Pinpoint the cell where the given text exists, returning its (X, Y) midpoint coordinate. 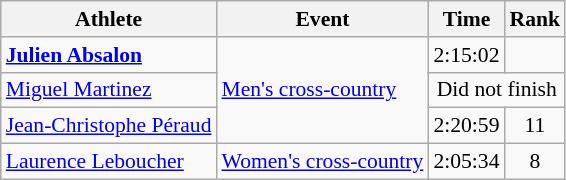
Athlete (109, 19)
Jean-Christophe Péraud (109, 126)
Time (466, 19)
Miguel Martinez (109, 90)
Men's cross-country (322, 90)
Julien Absalon (109, 55)
2:05:34 (466, 162)
Women's cross-country (322, 162)
11 (536, 126)
2:20:59 (466, 126)
Did not finish (496, 90)
8 (536, 162)
Event (322, 19)
Rank (536, 19)
2:15:02 (466, 55)
Laurence Leboucher (109, 162)
